For the text-containing cell, return its midpoint in [X, Y] coordinate format. 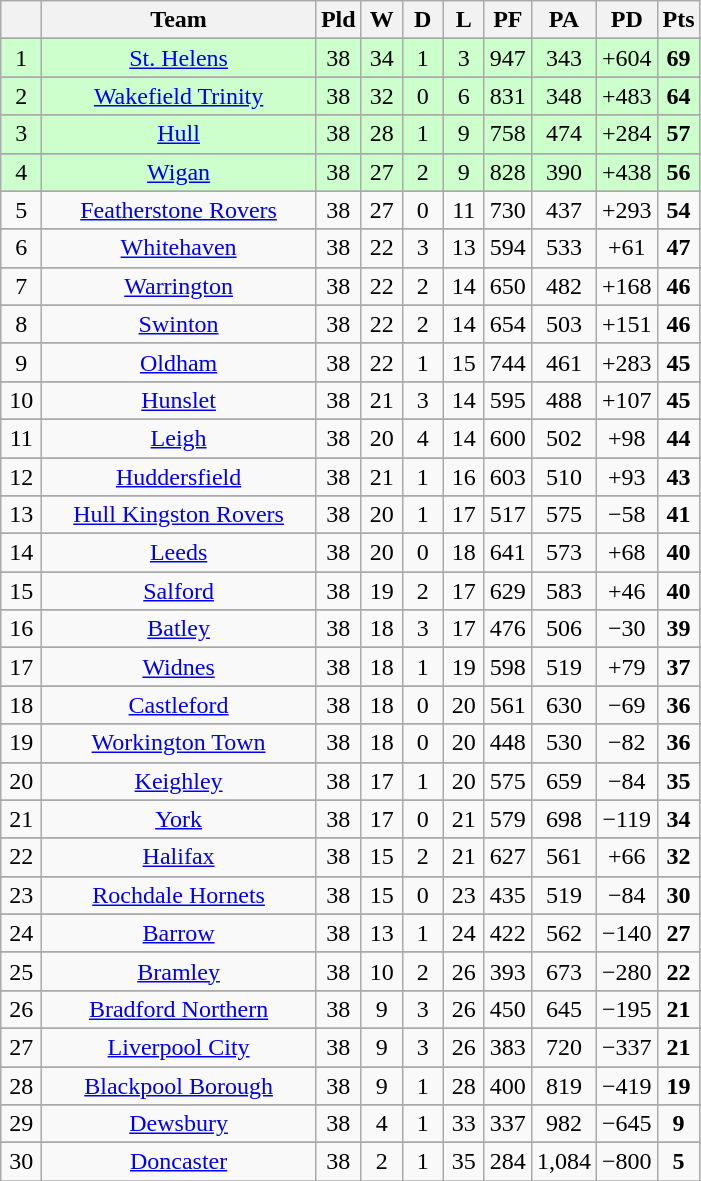
393 [508, 971]
Bramley [179, 971]
390 [564, 172]
33 [464, 1124]
47 [678, 248]
25 [22, 971]
+151 [626, 324]
654 [508, 324]
698 [564, 819]
W [382, 20]
−30 [626, 629]
461 [564, 362]
12 [22, 477]
−280 [626, 971]
−645 [626, 1124]
PD [626, 20]
+604 [626, 58]
−119 [626, 819]
533 [564, 248]
69 [678, 58]
Dewsbury [179, 1124]
St. Helens [179, 58]
Doncaster [179, 1162]
982 [564, 1124]
39 [678, 629]
−195 [626, 1009]
720 [564, 1047]
PF [508, 20]
Wigan [179, 172]
Leigh [179, 438]
+483 [626, 96]
+168 [626, 286]
Oldham [179, 362]
476 [508, 629]
29 [22, 1124]
+283 [626, 362]
+438 [626, 172]
629 [508, 591]
947 [508, 58]
Widnes [179, 667]
450 [508, 1009]
530 [564, 743]
+61 [626, 248]
7 [22, 286]
Halifax [179, 857]
54 [678, 210]
Leeds [179, 553]
41 [678, 515]
Hull [179, 134]
Swinton [179, 324]
Team [179, 20]
Workington Town [179, 743]
627 [508, 857]
502 [564, 438]
−82 [626, 743]
43 [678, 477]
348 [564, 96]
603 [508, 477]
600 [508, 438]
−58 [626, 515]
−419 [626, 1085]
+66 [626, 857]
573 [564, 553]
Hull Kingston Rovers [179, 515]
L [464, 20]
448 [508, 743]
+284 [626, 134]
44 [678, 438]
819 [564, 1085]
+107 [626, 400]
Castleford [179, 705]
Keighley [179, 781]
630 [564, 705]
562 [564, 933]
+79 [626, 667]
Batley [179, 629]
383 [508, 1047]
482 [564, 286]
744 [508, 362]
422 [508, 933]
Warrington [179, 286]
659 [564, 781]
8 [22, 324]
Whitehaven [179, 248]
594 [508, 248]
Liverpool City [179, 1047]
Featherstone Rovers [179, 210]
57 [678, 134]
−800 [626, 1162]
831 [508, 96]
758 [508, 134]
730 [508, 210]
York [179, 819]
474 [564, 134]
PA [564, 20]
510 [564, 477]
641 [508, 553]
595 [508, 400]
Salford [179, 591]
437 [564, 210]
673 [564, 971]
56 [678, 172]
337 [508, 1124]
400 [508, 1085]
598 [508, 667]
Pts [678, 20]
583 [564, 591]
Hunslet [179, 400]
+293 [626, 210]
+68 [626, 553]
435 [508, 895]
+46 [626, 591]
+93 [626, 477]
D [422, 20]
−69 [626, 705]
1,084 [564, 1162]
+98 [626, 438]
Bradford Northern [179, 1009]
517 [508, 515]
Huddersfield [179, 477]
343 [564, 58]
64 [678, 96]
Rochdale Hornets [179, 895]
506 [564, 629]
Pld [338, 20]
488 [564, 400]
650 [508, 286]
Barrow [179, 933]
−140 [626, 933]
645 [564, 1009]
284 [508, 1162]
579 [508, 819]
Wakefield Trinity [179, 96]
828 [508, 172]
−337 [626, 1047]
503 [564, 324]
37 [678, 667]
Blackpool Borough [179, 1085]
